Output the [x, y] coordinate of the center of the cell containing the given text.  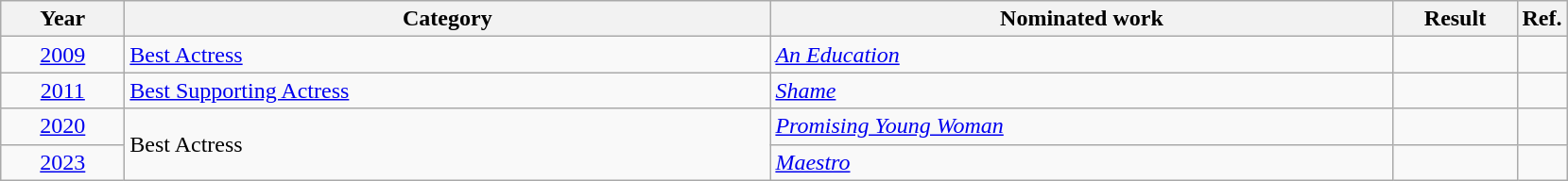
2020 [62, 126]
Ref. [1542, 19]
Best Supporting Actress [448, 90]
Category [448, 19]
Shame [1081, 90]
An Education [1081, 55]
Nominated work [1081, 19]
Year [62, 19]
2023 [62, 162]
Promising Young Woman [1081, 126]
Maestro [1081, 162]
Result [1456, 19]
2011 [62, 90]
2009 [62, 55]
